Search for the cell housing the specified text and yield its (X, Y) center coordinate. 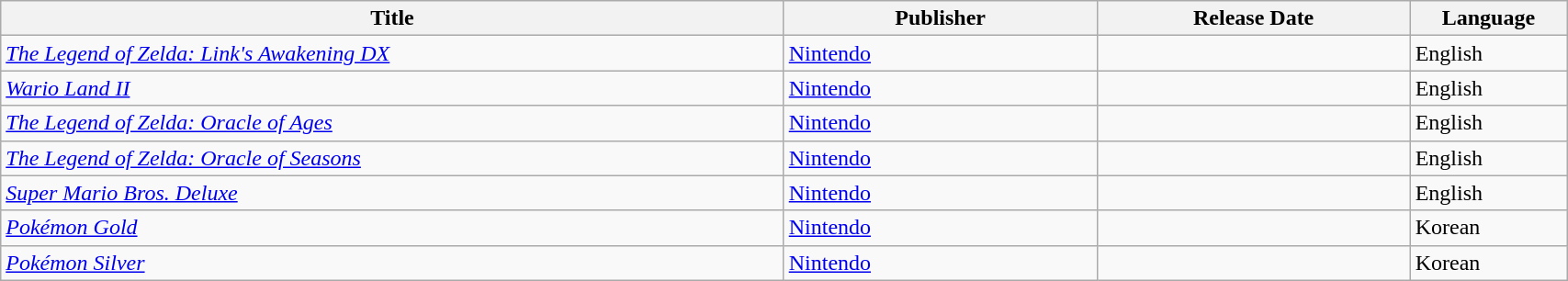
Wario Land II (392, 88)
Language (1488, 18)
Pokémon Silver (392, 263)
The Legend of Zelda: Oracle of Seasons (392, 158)
The Legend of Zelda: Oracle of Ages (392, 123)
The Legend of Zelda: Link's Awakening DX (392, 53)
Release Date (1253, 18)
Publisher (941, 18)
Super Mario Bros. Deluxe (392, 193)
Title (392, 18)
Pokémon Gold (392, 228)
